Pinpoint the cell where the given text exists, returning its (X, Y) midpoint coordinate. 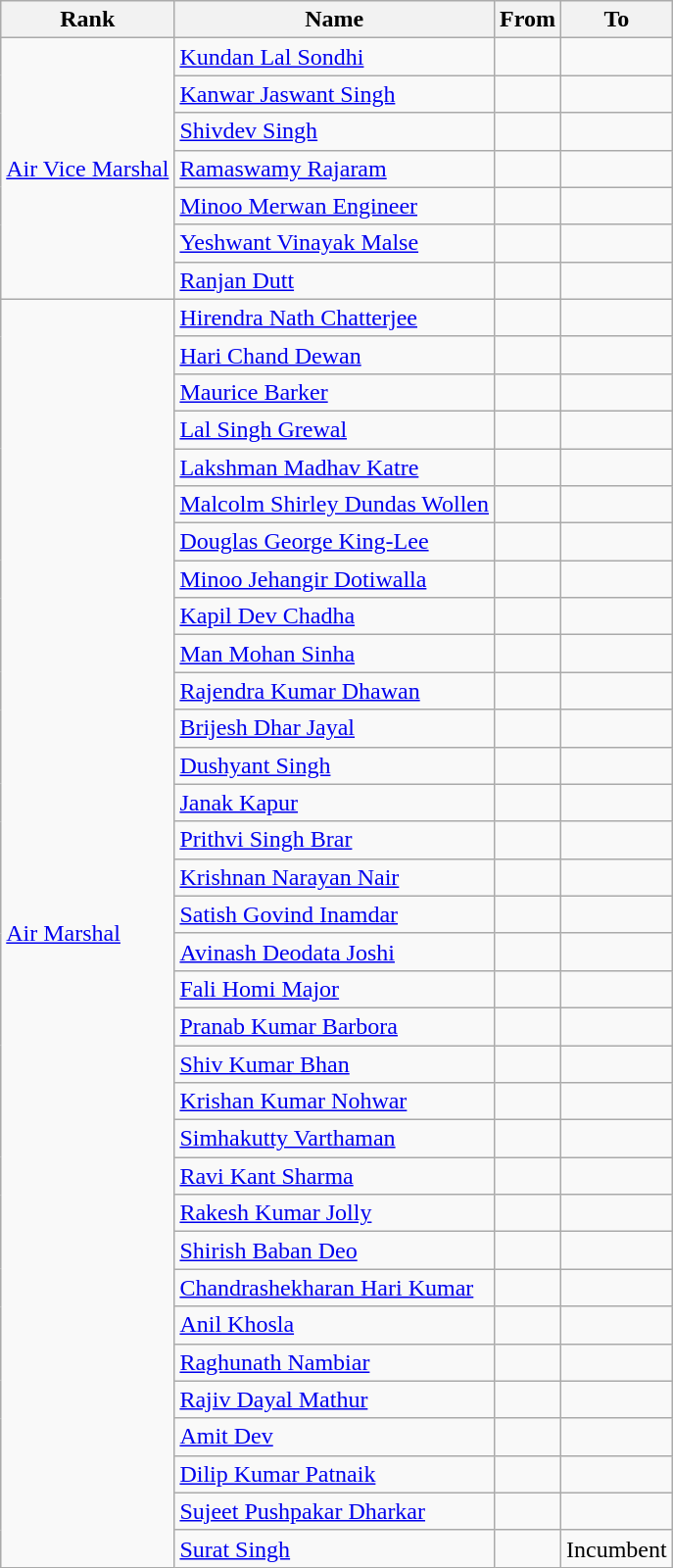
Rajiv Dayal Mathur (335, 1399)
Shirish Baban Deo (335, 1250)
Ramaswamy Rajaram (335, 169)
Rakesh Kumar Jolly (335, 1213)
Name (335, 20)
Satish Govind Inamdar (335, 914)
Malcolm Shirley Dundas Wollen (335, 505)
Shiv Kumar Bhan (335, 1063)
Man Mohan Sinha (335, 654)
Hari Chand Dewan (335, 355)
Rank (88, 20)
Air Vice Marshal (88, 169)
Yeshwant Vinayak Malse (335, 243)
Fali Homi Major (335, 989)
Rajendra Kumar Dhawan (335, 691)
Raghunath Nambiar (335, 1362)
Prithvi Singh Brar (335, 840)
Sujeet Pushpakar Dharkar (335, 1511)
Krishan Kumar Nohwar (335, 1102)
Brijesh Dhar Jayal (335, 728)
Minoo Merwan Engineer (335, 206)
Krishnan Narayan Nair (335, 877)
Kundan Lal Sondhi (335, 57)
Lal Singh Grewal (335, 429)
Amit Dev (335, 1437)
From (528, 20)
Kapil Dev Chadha (335, 616)
Chandrashekharan Hari Kumar (335, 1288)
Ranjan Dutt (335, 280)
Simhakutty Varthaman (335, 1139)
Anil Khosla (335, 1325)
Dilip Kumar Patnaik (335, 1474)
Incumbent (616, 1548)
Douglas George King-Lee (335, 542)
Air Marshal (88, 933)
Minoo Jehangir Dotiwalla (335, 579)
Janak Kapur (335, 803)
Maurice Barker (335, 392)
Hirendra Nath Chatterjee (335, 318)
Surat Singh (335, 1548)
Ravi Kant Sharma (335, 1176)
Shivdev Singh (335, 131)
Avinash Deodata Joshi (335, 952)
To (616, 20)
Dushyant Singh (335, 765)
Lakshman Madhav Katre (335, 467)
Pranab Kumar Barbora (335, 1026)
Kanwar Jaswant Singh (335, 94)
